Find where the given text appears and provide that cell's center as [X, Y] coordinate. 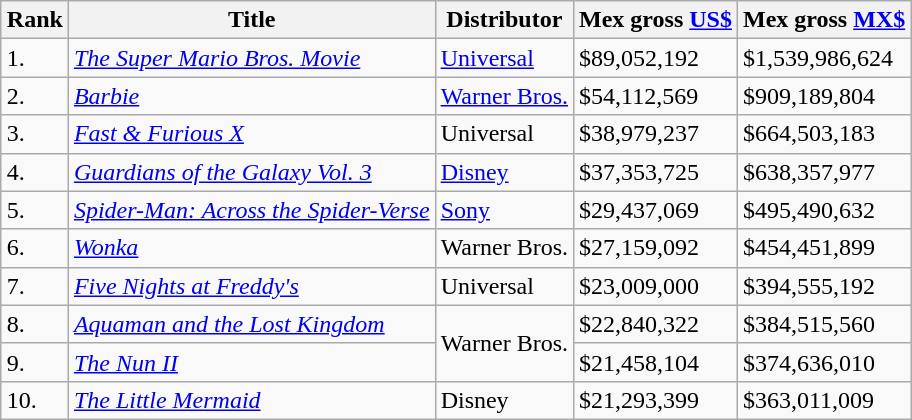
$22,840,322 [656, 324]
3. [34, 134]
9. [34, 362]
$21,293,399 [656, 400]
Rank [34, 20]
$495,490,632 [824, 210]
$374,636,010 [824, 362]
$384,515,560 [824, 324]
The Nun II [252, 362]
6. [34, 248]
4. [34, 172]
Barbie [252, 96]
$54,112,569 [656, 96]
Mex gross US$ [656, 20]
Sony [504, 210]
5. [34, 210]
$394,555,192 [824, 286]
10. [34, 400]
$664,503,183 [824, 134]
$21,458,104 [656, 362]
Spider-Man: Across the Spider-Verse [252, 210]
The Little Mermaid [252, 400]
$454,451,899 [824, 248]
2. [34, 96]
Five Nights at Freddy's [252, 286]
Title [252, 20]
$27,159,092 [656, 248]
1. [34, 58]
Wonka [252, 248]
Distributor [504, 20]
Mex gross MX$ [824, 20]
Fast & Furious X [252, 134]
$37,353,725 [656, 172]
$909,189,804 [824, 96]
$29,437,069 [656, 210]
$638,357,977 [824, 172]
$89,052,192 [656, 58]
$38,979,237 [656, 134]
$23,009,000 [656, 286]
The Super Mario Bros. Movie [252, 58]
Aquaman and the Lost Kingdom [252, 324]
Guardians of the Galaxy Vol. 3 [252, 172]
7. [34, 286]
$363,011,009 [824, 400]
8. [34, 324]
$1,539,986,624 [824, 58]
